Search for the cell housing the specified text and yield its (x, y) center coordinate. 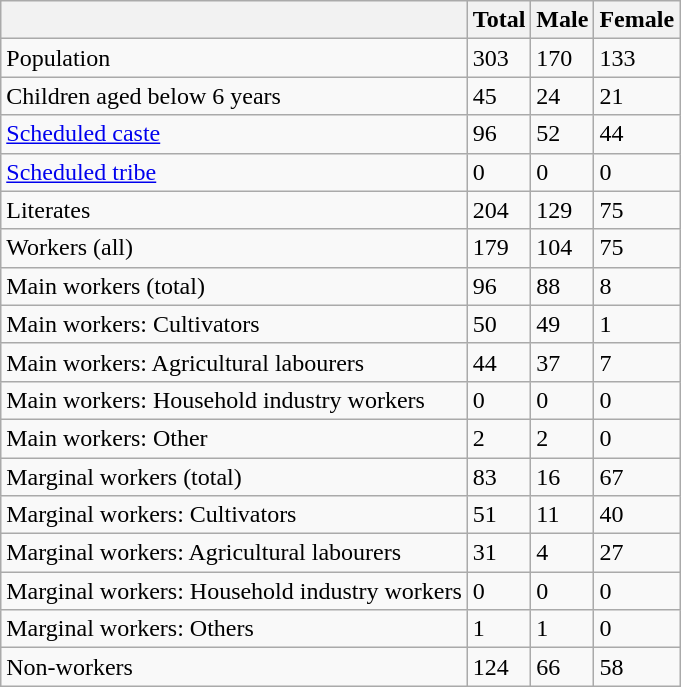
133 (637, 58)
8 (637, 286)
Children aged below 6 years (234, 96)
Main workers: Cultivators (234, 324)
Main workers (total) (234, 286)
51 (499, 515)
49 (562, 324)
67 (637, 477)
4 (562, 553)
Workers (all) (234, 248)
66 (562, 667)
50 (499, 324)
Scheduled caste (234, 134)
27 (637, 553)
Marginal workers (total) (234, 477)
52 (562, 134)
11 (562, 515)
104 (562, 248)
58 (637, 667)
Total (499, 20)
Literates (234, 210)
37 (562, 362)
Main workers: Agricultural labourers (234, 362)
170 (562, 58)
Female (637, 20)
303 (499, 58)
21 (637, 96)
204 (499, 210)
40 (637, 515)
16 (562, 477)
7 (637, 362)
83 (499, 477)
Main workers: Other (234, 438)
88 (562, 286)
Marginal workers: Household industry workers (234, 591)
Main workers: Household industry workers (234, 400)
24 (562, 96)
179 (499, 248)
Male (562, 20)
Scheduled tribe (234, 172)
Marginal workers: Agricultural labourers (234, 553)
Marginal workers: Cultivators (234, 515)
129 (562, 210)
Marginal workers: Others (234, 629)
Population (234, 58)
124 (499, 667)
31 (499, 553)
45 (499, 96)
Non-workers (234, 667)
